From the cell containing the given text, extract its center point as (x, y) coordinate. 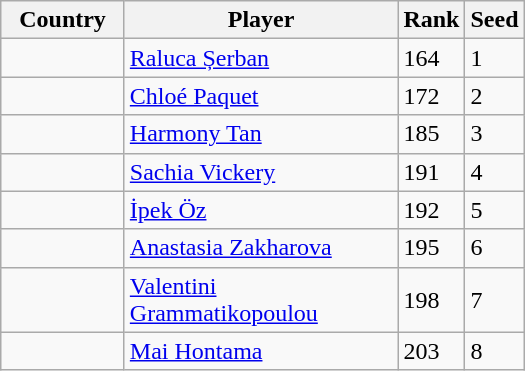
7 (494, 300)
Anastasia Zakharova (261, 248)
Mai Hontama (261, 351)
1 (494, 58)
Sachia Vickery (261, 172)
İpek Öz (261, 210)
198 (432, 300)
203 (432, 351)
Raluca Șerban (261, 58)
Country (63, 20)
Player (261, 20)
192 (432, 210)
5 (494, 210)
Rank (432, 20)
195 (432, 248)
3 (494, 134)
164 (432, 58)
Seed (494, 20)
191 (432, 172)
4 (494, 172)
Chloé Paquet (261, 96)
Valentini Grammatikopoulou (261, 300)
2 (494, 96)
6 (494, 248)
172 (432, 96)
Harmony Tan (261, 134)
8 (494, 351)
185 (432, 134)
